Locate the cell with the specified text and output its (X, Y) center coordinate. 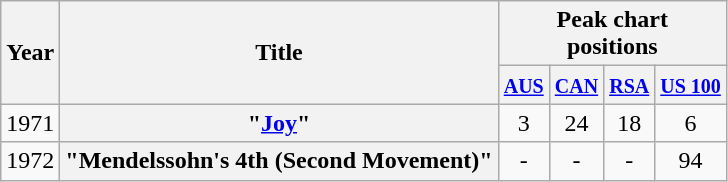
"Mendelssohn's 4th (Second Movement)" (279, 161)
"Joy" (279, 123)
3 (524, 123)
Year (30, 52)
Peak chartpositions (612, 34)
Title (279, 52)
AUS (524, 85)
24 (576, 123)
RSA (630, 85)
18 (630, 123)
94 (691, 161)
US 100 (691, 85)
CAN (576, 85)
1971 (30, 123)
1972 (30, 161)
6 (691, 123)
